Identify which cell holds the provided text, then report its (x, y) central coordinate. 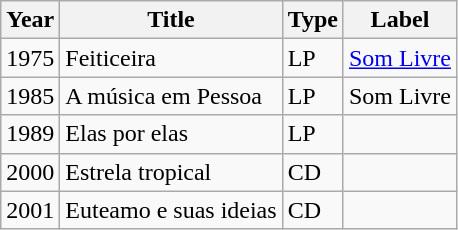
Type (312, 20)
A música em Pessoa (171, 96)
Label (400, 20)
1989 (30, 134)
Year (30, 20)
Elas por elas (171, 134)
2001 (30, 210)
2000 (30, 172)
1975 (30, 58)
Estrela tropical (171, 172)
Euteamo e suas ideias (171, 210)
Feiticeira (171, 58)
Title (171, 20)
1985 (30, 96)
